Find where the given text appears and provide that cell's center as [X, Y] coordinate. 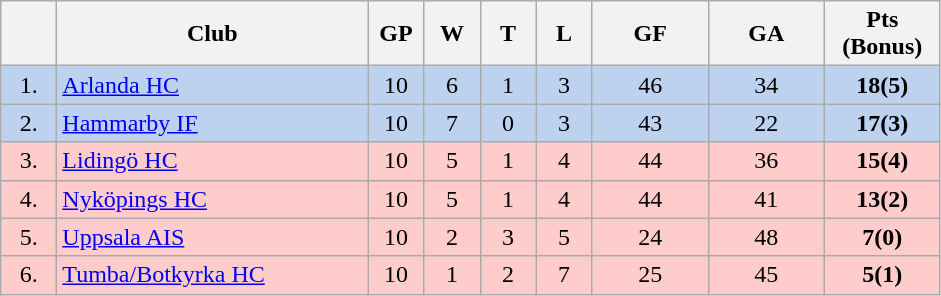
25 [650, 275]
Hammarby IF [212, 123]
Lidingö HC [212, 161]
17(3) [882, 123]
22 [766, 123]
36 [766, 161]
5. [29, 237]
13(2) [882, 199]
Arlanda HC [212, 85]
6 [452, 85]
4. [29, 199]
18(5) [882, 85]
T [508, 34]
GA [766, 34]
Club [212, 34]
2. [29, 123]
41 [766, 199]
3. [29, 161]
0 [508, 123]
GP [396, 34]
Uppsala AIS [212, 237]
Pts (Bonus) [882, 34]
L [564, 34]
7(0) [882, 237]
24 [650, 237]
5(1) [882, 275]
45 [766, 275]
43 [650, 123]
Nyköpings HC [212, 199]
Tumba/Botkyrka HC [212, 275]
GF [650, 34]
1. [29, 85]
46 [650, 85]
15(4) [882, 161]
48 [766, 237]
W [452, 34]
6. [29, 275]
34 [766, 85]
